Capture the cell that displays the provided text and extract its (X, Y) central coordinate. 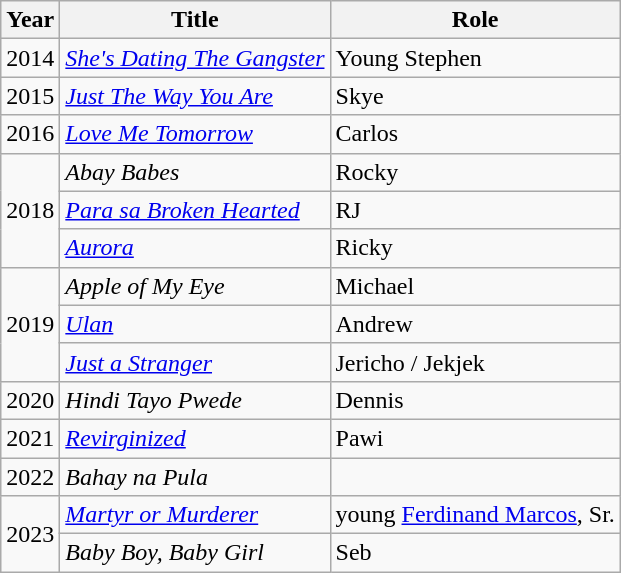
Michael (475, 286)
Seb (475, 553)
Carlos (475, 134)
Pawi (475, 438)
Skye (475, 96)
Aurora (195, 248)
young Ferdinand Marcos, Sr. (475, 515)
Just a Stranger (195, 362)
2014 (30, 58)
Rocky (475, 172)
Love Me Tomorrow (195, 134)
Role (475, 20)
Hindi Tayo Pwede (195, 400)
Young Stephen (475, 58)
Baby Boy, Baby Girl (195, 553)
Year (30, 20)
She's Dating The Gangster (195, 58)
2023 (30, 534)
Abay Babes (195, 172)
Revirginized (195, 438)
Just The Way You Are (195, 96)
2015 (30, 96)
Andrew (475, 324)
Jericho / Jekjek (475, 362)
Ricky (475, 248)
2021 (30, 438)
RJ (475, 210)
2020 (30, 400)
2018 (30, 210)
Title (195, 20)
Bahay na Pula (195, 477)
Ulan (195, 324)
2016 (30, 134)
Para sa Broken Hearted (195, 210)
Dennis (475, 400)
Apple of My Eye (195, 286)
2019 (30, 324)
2022 (30, 477)
Martyr or Murderer (195, 515)
